From the cell containing the given text, extract its center point as [x, y] coordinate. 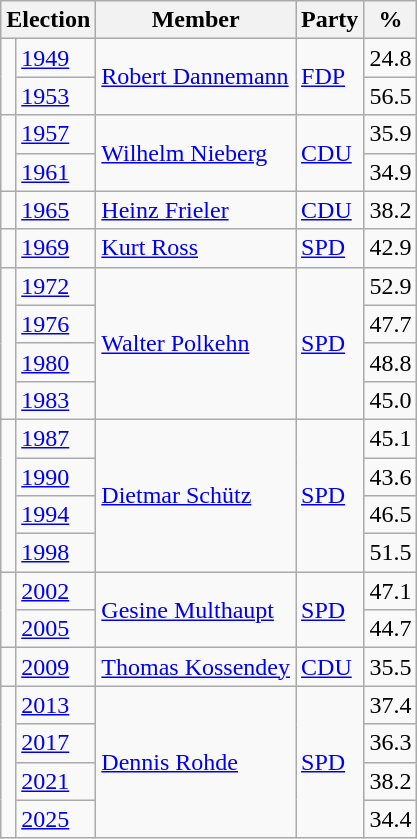
51.5 [390, 553]
Thomas Kossendey [196, 667]
42.9 [390, 248]
44.7 [390, 629]
Heinz Frieler [196, 210]
1994 [56, 515]
1983 [56, 400]
43.6 [390, 477]
36.3 [390, 743]
Election [48, 20]
Dietmar Schütz [196, 495]
2002 [56, 591]
47.1 [390, 591]
1949 [56, 58]
Robert Dannemann [196, 77]
1976 [56, 324]
1957 [56, 134]
Wilhelm Nieberg [196, 153]
37.4 [390, 705]
2009 [56, 667]
24.8 [390, 58]
1998 [56, 553]
1990 [56, 477]
Dennis Rohde [196, 762]
Gesine Multhaupt [196, 610]
56.5 [390, 96]
1969 [56, 248]
35.5 [390, 667]
45.0 [390, 400]
2005 [56, 629]
47.7 [390, 324]
45.1 [390, 438]
46.5 [390, 515]
1980 [56, 362]
2025 [56, 819]
1972 [56, 286]
Party [330, 20]
2013 [56, 705]
1965 [56, 210]
2021 [56, 781]
48.8 [390, 362]
FDP [330, 77]
Member [196, 20]
Kurt Ross [196, 248]
52.9 [390, 286]
2017 [56, 743]
35.9 [390, 134]
1961 [56, 172]
Walter Polkehn [196, 343]
1953 [56, 96]
34.9 [390, 172]
1987 [56, 438]
34.4 [390, 819]
% [390, 20]
